Detect which cell encompasses the target text, then output its [x, y] center coordinate. 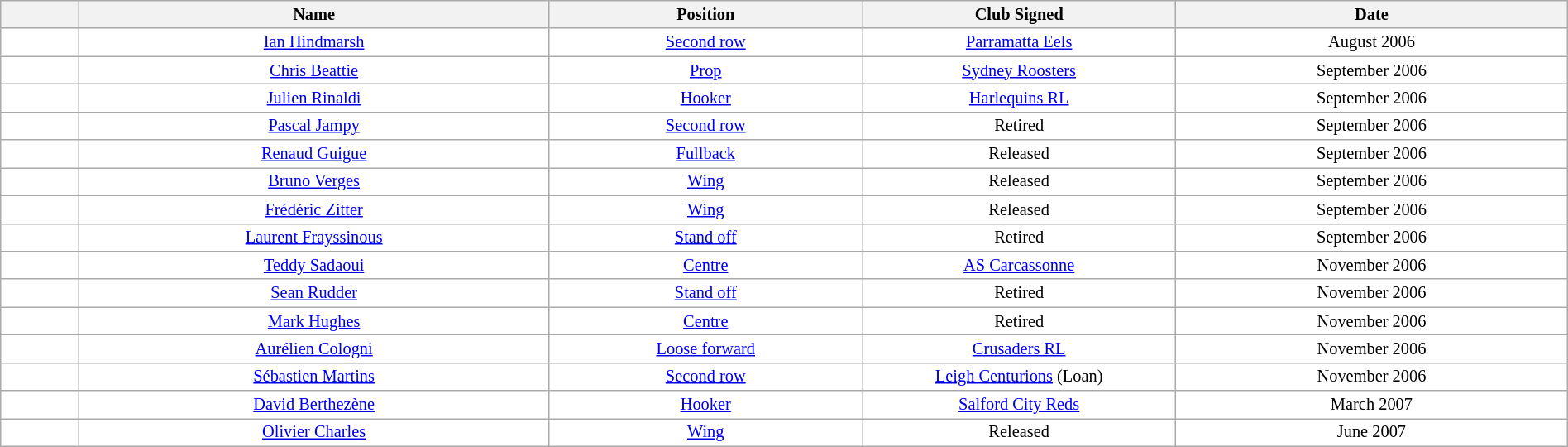
Fullback [706, 154]
Crusaders RL [1019, 348]
Teddy Sadaoui [313, 265]
Date [1372, 14]
David Berthezène [313, 405]
Loose forward [706, 348]
Ian Hindmarsh [313, 42]
Julien Rinaldi [313, 98]
Name [313, 14]
Prop [706, 70]
Parramatta Eels [1019, 42]
Chris Beattie [313, 70]
Frédéric Zitter [313, 209]
June 2007 [1372, 432]
August 2006 [1372, 42]
Aurélien Cologni [313, 348]
Salford City Reds [1019, 405]
Bruno Verges [313, 181]
Mark Hughes [313, 321]
Sébastien Martins [313, 377]
Laurent Frayssinous [313, 238]
Olivier Charles [313, 432]
Sean Rudder [313, 293]
March 2007 [1372, 405]
Pascal Jampy [313, 126]
Renaud Guigue [313, 154]
Position [706, 14]
AS Carcassonne [1019, 265]
Harlequins RL [1019, 98]
Club Signed [1019, 14]
Sydney Roosters [1019, 70]
Leigh Centurions (Loan) [1019, 377]
